Extract the [X, Y] coordinate from the center of the cell holding the provided text.  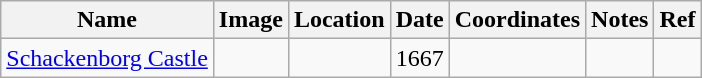
Name [108, 20]
Location [339, 20]
Coordinates [517, 20]
1667 [420, 58]
Image [250, 20]
Ref [678, 20]
Notes [620, 20]
Date [420, 20]
Schackenborg Castle [108, 58]
